From the cell containing the given text, extract its center point as (x, y) coordinate. 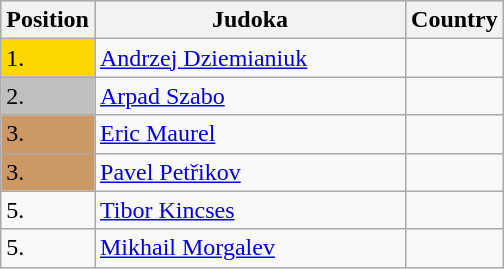
1. (48, 58)
Eric Maurel (250, 134)
Pavel Petřikov (250, 172)
Mikhail Morgalev (250, 248)
Arpad Szabo (250, 96)
Position (48, 20)
Tibor Kincses (250, 210)
Andrzej Dziemianiuk (250, 58)
Judoka (250, 20)
Country (455, 20)
2. (48, 96)
